For the text-containing cell, return its midpoint in [X, Y] coordinate format. 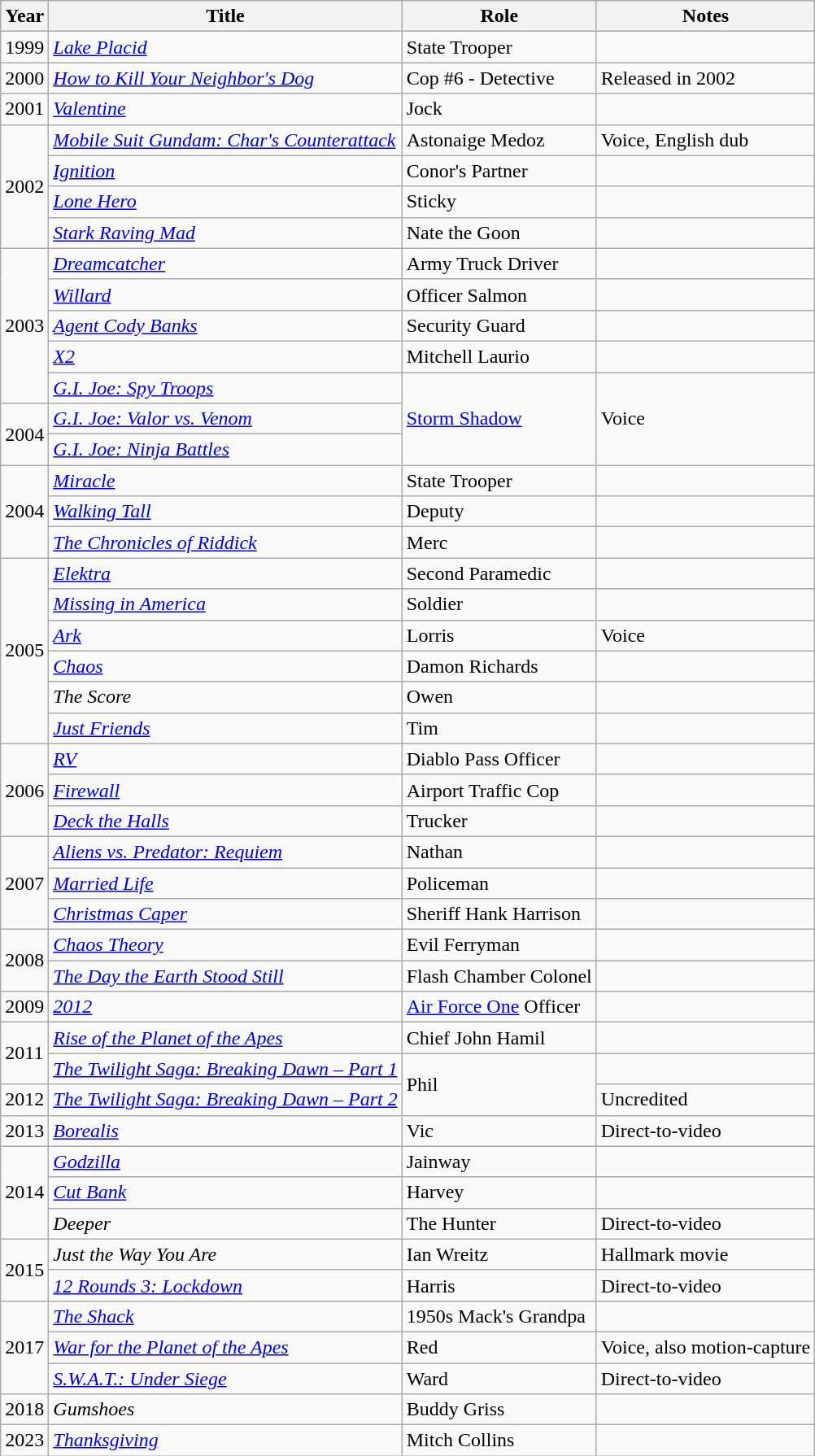
12 Rounds 3: Lockdown [225, 1285]
Second Paramedic [499, 573]
Voice, also motion-capture [706, 1347]
Uncredited [706, 1100]
Merc [499, 543]
Mitch Collins [499, 1441]
Voice, English dub [706, 140]
Nate the Goon [499, 233]
Gumshoes [225, 1410]
2009 [24, 1007]
Christmas Caper [225, 914]
Ian Wreitz [499, 1254]
G.I. Joe: Spy Troops [225, 388]
The Score [225, 697]
Stark Raving Mad [225, 233]
Jock [499, 109]
Trucker [499, 821]
Miracle [225, 481]
Deck the Halls [225, 821]
Missing in America [225, 604]
Godzilla [225, 1162]
Harris [499, 1285]
The Twilight Saga: Breaking Dawn – Part 2 [225, 1100]
Tim [499, 728]
2000 [24, 78]
The Day the Earth Stood Still [225, 976]
Deeper [225, 1223]
Security Guard [499, 325]
Conor's Partner [499, 171]
Storm Shadow [499, 419]
Elektra [225, 573]
Buddy Griss [499, 1410]
Aliens vs. Predator: Requiem [225, 852]
Just Friends [225, 728]
Chief John Hamil [499, 1038]
2017 [24, 1347]
Diablo Pass Officer [499, 759]
1999 [24, 47]
2008 [24, 961]
2001 [24, 109]
Harvey [499, 1192]
Lake Placid [225, 47]
Mitchell Laurio [499, 356]
Borealis [225, 1131]
Chaos Theory [225, 945]
The Shack [225, 1316]
2006 [24, 790]
Walking Tall [225, 512]
Year [24, 16]
War for the Planet of the Apes [225, 1347]
2023 [24, 1441]
How to Kill Your Neighbor's Dog [225, 78]
Damon Richards [499, 666]
Red [499, 1347]
Thanksgiving [225, 1441]
Mobile Suit Gundam: Char's Counterattack [225, 140]
Astonaige Medoz [499, 140]
Ward [499, 1379]
Chaos [225, 666]
Cop #6 - Detective [499, 78]
Sheriff Hank Harrison [499, 914]
G.I. Joe: Valor vs. Venom [225, 419]
2013 [24, 1131]
Policeman [499, 883]
Ark [225, 635]
Airport Traffic Cop [499, 790]
Title [225, 16]
Flash Chamber Colonel [499, 976]
2011 [24, 1053]
Vic [499, 1131]
Phil [499, 1084]
Notes [706, 16]
Married Life [225, 883]
2002 [24, 186]
X2 [225, 356]
2018 [24, 1410]
Owen [499, 697]
Willard [225, 294]
Jainway [499, 1162]
S.W.A.T.: Under Siege [225, 1379]
Role [499, 16]
Lone Hero [225, 202]
Soldier [499, 604]
The Chronicles of Riddick [225, 543]
Air Force One Officer [499, 1007]
Sticky [499, 202]
Evil Ferryman [499, 945]
2003 [24, 325]
Released in 2002 [706, 78]
Ignition [225, 171]
Lorris [499, 635]
Army Truck Driver [499, 264]
2007 [24, 883]
2005 [24, 651]
RV [225, 759]
The Twilight Saga: Breaking Dawn – Part 1 [225, 1069]
Dreamcatcher [225, 264]
2015 [24, 1270]
Rise of the Planet of the Apes [225, 1038]
Deputy [499, 512]
Cut Bank [225, 1192]
G.I. Joe: Ninja Battles [225, 450]
Firewall [225, 790]
The Hunter [499, 1223]
Just the Way You Are [225, 1254]
Hallmark movie [706, 1254]
Officer Salmon [499, 294]
Agent Cody Banks [225, 325]
Valentine [225, 109]
2014 [24, 1192]
Nathan [499, 852]
1950s Mack's Grandpa [499, 1316]
